Determine the (x, y) coordinate at the center of the cell enclosing the given text.  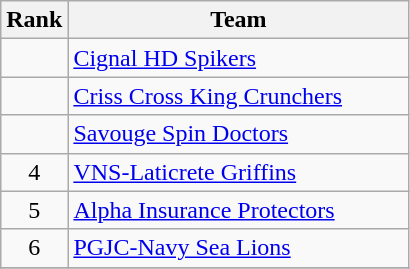
Rank (34, 20)
4 (34, 172)
Alpha Insurance Protectors (238, 210)
6 (34, 248)
Team (238, 20)
Cignal HD Spikers (238, 58)
5 (34, 210)
Savouge Spin Doctors (238, 134)
PGJC-Navy Sea Lions (238, 248)
VNS-Laticrete Griffins (238, 172)
Criss Cross King Crunchers (238, 96)
